Output the (x, y) coordinate of the center of the cell containing the given text.  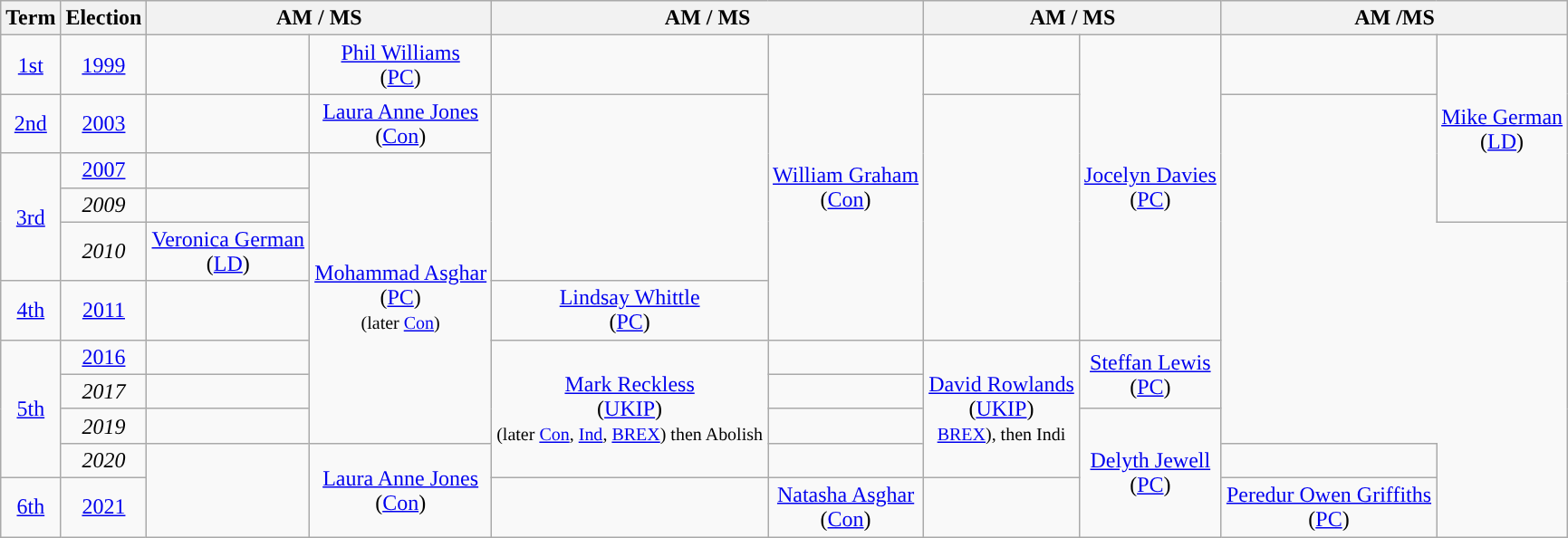
4th (31, 310)
Mark Reckless(UKIP)(later Con, Ind, BREX) then Abolish (630, 408)
Peredur Owen Griffiths(PC) (1328, 507)
Mike German(LD) (1502, 129)
Election (103, 18)
William Graham(Con) (846, 187)
2011 (103, 310)
2020 (103, 460)
2003 (103, 123)
2021 (103, 507)
3rd (31, 217)
2010 (103, 252)
6th (31, 507)
2019 (103, 426)
2nd (31, 123)
1999 (103, 65)
Lindsay Whittle(PC) (630, 310)
Delyth Jewell(PC) (1150, 473)
Term (31, 18)
David Rowlands(UKIP)BREX), then Indi (1002, 408)
Natasha Asghar(Con) (846, 507)
Mohammad Asghar(PC)(later Con) (400, 298)
1st (31, 65)
2017 (103, 391)
5th (31, 408)
Phil Williams(PC) (400, 65)
Steffan Lewis(PC) (1150, 374)
AM /MS (1394, 18)
Veronica German(LD) (228, 252)
2009 (103, 205)
2016 (103, 357)
2007 (103, 170)
Jocelyn Davies(PC) (1150, 187)
